For the text-containing cell, return its midpoint in (x, y) coordinate format. 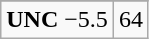
64 (130, 20)
UNC −5.5 (58, 20)
